Pinpoint the cell where the given text exists, returning its [x, y] midpoint coordinate. 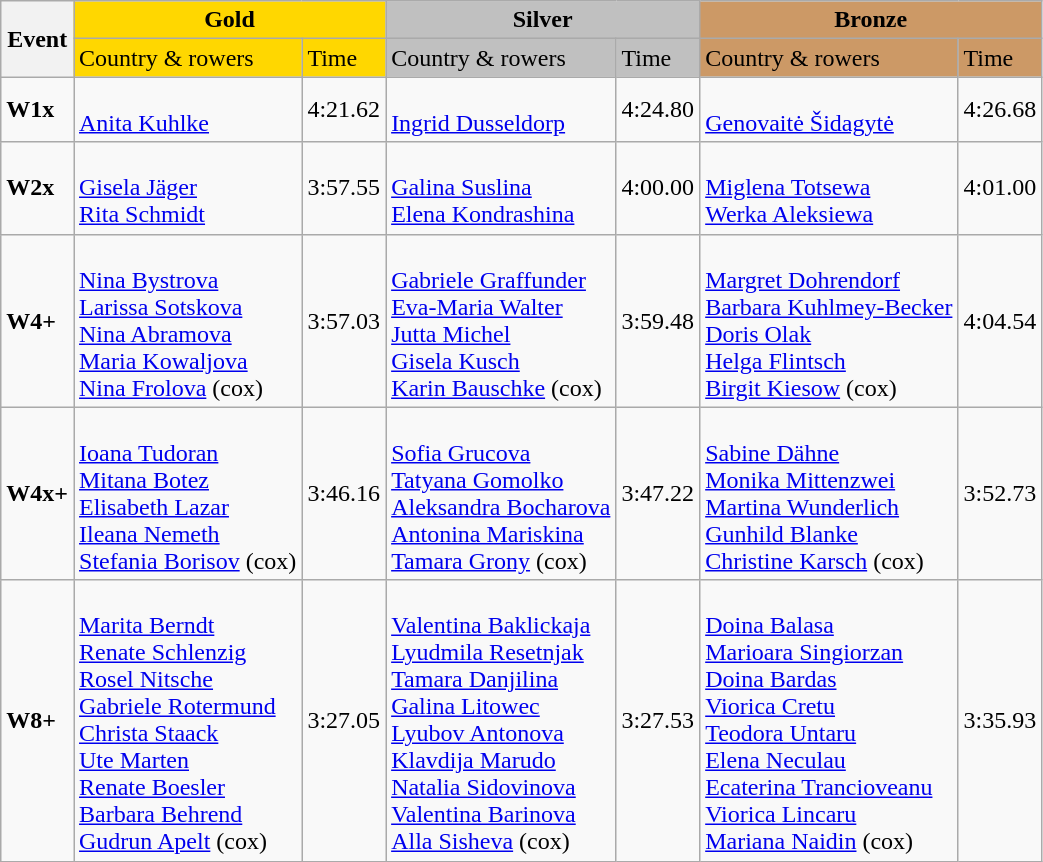
3:27.53 [658, 720]
Event [38, 39]
Sabine Dähne Monika Mittenzwei Martina Wunderlich Gunhild Blanke Christine Karsch (cox) [829, 494]
Ingrid Dusseldorp [501, 110]
3:27.05 [344, 720]
3:46.16 [344, 494]
Genovaitė Šidagytė [829, 110]
Silver [543, 20]
W2x [38, 188]
3:59.48 [658, 320]
Miglena Totsewa Werka Aleksiewa [829, 188]
Doina Balasa Marioara Singiorzan Doina Bardas Viorica Cretu Teodora Untaru Elena Neculau Ecaterina Trancioveanu Viorica Lincaru Mariana Naidin (cox) [829, 720]
4:24.80 [658, 110]
Margret Dohrendorf Barbara Kuhlmey-Becker Doris Olak Helga Flintsch Birgit Kiesow (cox) [829, 320]
4:21.62 [344, 110]
3:47.22 [658, 494]
W4x+ [38, 494]
4:01.00 [1000, 188]
Nina Bystrova Larissa Sotskova Nina Abramova Maria Kowaljova Nina Frolova (cox) [188, 320]
Gold [230, 20]
4:00.00 [658, 188]
Sofia Grucova Tatyana Gomolko Aleksandra Bocharova Antonina Mariskina Tamara Grony (cox) [501, 494]
3:57.03 [344, 320]
Anita Kuhlke [188, 110]
3:35.93 [1000, 720]
3:52.73 [1000, 494]
Galina Suslina Elena Kondrashina [501, 188]
Bronze [871, 20]
Marita Berndt Renate Schlenzig Rosel Nitsche Gabriele Rotermund Christa Staack Ute Marten Renate Boesler Barbara Behrend Gudrun Apelt (cox) [188, 720]
W8+ [38, 720]
4:04.54 [1000, 320]
W4+ [38, 320]
Gisela Jäger Rita Schmidt [188, 188]
Gabriele Graffunder Eva-Maria Walter Jutta Michel Gisela Kusch Karin Bauschke (cox) [501, 320]
3:57.55 [344, 188]
Ioana Tudoran Mitana Botez Elisabeth Lazar Ileana Nemeth Stefania Borisov (cox) [188, 494]
W1x [38, 110]
4:26.68 [1000, 110]
